Return [x, y] of the center of cell containing provided text 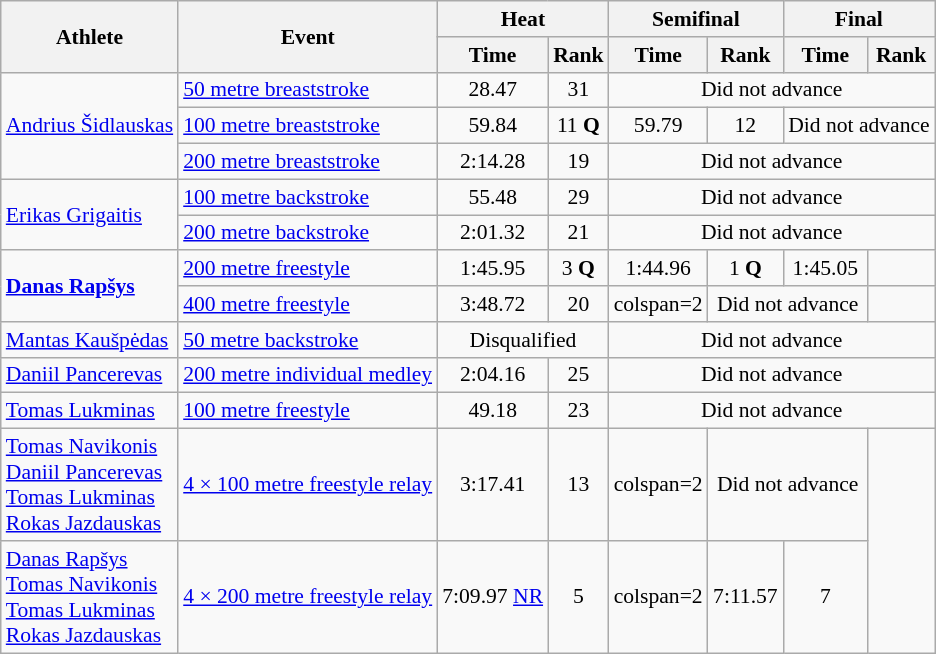
Danas Rapšys [90, 286]
31 [578, 90]
Athlete [90, 36]
Final [859, 19]
1:44.96 [658, 269]
Tomas Lukminas [90, 411]
50 metre backstroke [308, 340]
21 [578, 233]
55.48 [492, 197]
Danas RapšysTomas NavikonisTomas LukminasRokas Jazdauskas [90, 597]
2:14.28 [492, 162]
Andrius Šidlauskas [90, 126]
59.79 [658, 126]
1 Q [746, 269]
50 metre breaststroke [308, 90]
200 metre backstroke [308, 233]
13 [578, 485]
Tomas NavikonisDaniil PancerevasTomas LukminasRokas Jazdauskas [90, 485]
3:48.72 [492, 304]
2:04.16 [492, 375]
49.18 [492, 411]
200 metre individual medley [308, 375]
1:45.05 [825, 269]
1:45.95 [492, 269]
Disqualified [522, 340]
7:11.57 [746, 597]
2:01.32 [492, 233]
12 [746, 126]
Erikas Grigaitis [90, 214]
11 Q [578, 126]
19 [578, 162]
7:09.97 NR [492, 597]
Daniil Pancerevas [90, 375]
100 metre freestyle [308, 411]
28.47 [492, 90]
Event [308, 36]
200 metre freestyle [308, 269]
25 [578, 375]
5 [578, 597]
4 × 200 metre freestyle relay [308, 597]
Heat [522, 19]
3:17.41 [492, 485]
Semifinal [696, 19]
20 [578, 304]
3 Q [578, 269]
7 [825, 597]
23 [578, 411]
200 metre breaststroke [308, 162]
29 [578, 197]
4 × 100 metre freestyle relay [308, 485]
Mantas Kaušpėdas [90, 340]
59.84 [492, 126]
100 metre backstroke [308, 197]
400 metre freestyle [308, 304]
100 metre breaststroke [308, 126]
